Identify which cell holds the provided text, then report its [x, y] central coordinate. 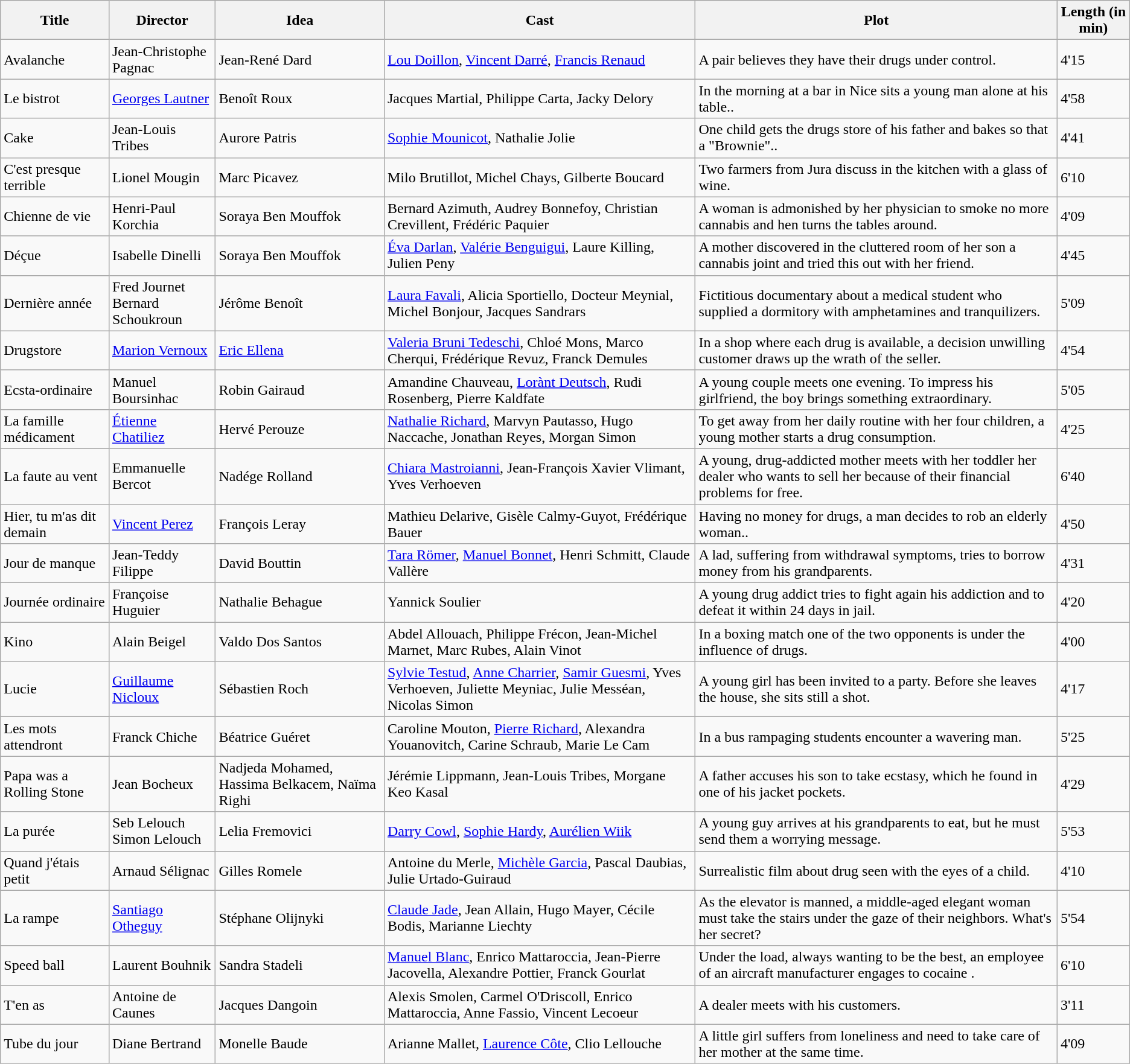
Eric Ellena [300, 350]
4'50 [1093, 524]
5'25 [1093, 736]
Quand j'étais petit [55, 870]
Franck Chiche [162, 736]
La famille médicament [55, 428]
Kino [55, 642]
Amandine Chauveau, Lorànt Deutsch, Rudi Rosenberg, Pierre Kaldfate [540, 390]
Le bistrot [55, 99]
Director [162, 21]
4'41 [1093, 138]
Jérémie Lippmann, Jean-Louis Tribes, Morgane Keo Kasal [540, 784]
A young drug addict tries to fight again his addiction and to defeat it within 24 days in jail. [876, 602]
Lionel Mougin [162, 177]
A father accuses his son to take ecstasy, which he found in one of his jacket pockets. [876, 784]
In a boxing match one of the two opponents is under the influence of drugs. [876, 642]
T'en as [55, 1004]
Plot [876, 21]
Valdo Dos Santos [300, 642]
Nadjeda Mohamed, Hassima Belkacem, Naïma Righi [300, 784]
Antoine du Merle, Michèle Garcia, Pascal Daubias, Julie Urtado-Guiraud [540, 870]
Georges Lautner [162, 99]
Ecsta-ordinaire [55, 390]
Gilles Romele [300, 870]
Jean Bocheux [162, 784]
Tube du jour [55, 1044]
Seb LelouchSimon Lelouch [162, 832]
Jacques Dangoin [300, 1004]
5'05 [1093, 390]
Mathieu Delarive, Gisèle Calmy-Guyot, Frédérique Bauer [540, 524]
Lou Doillon, Vincent Darré, Francis Renaud [540, 59]
Jérôme Benoît [300, 303]
Sandra Stadeli [300, 966]
Drugstore [55, 350]
Nathalie Behague [300, 602]
Jacques Martial, Philippe Carta, Jacky Delory [540, 99]
Tara Römer, Manuel Bonnet, Henri Schmitt, Claude Vallère [540, 564]
La purée [55, 832]
Fred JournetBernard Schoukroun [162, 303]
Bernard Azimuth, Audrey Bonnefoy, Christian Crevillent, Frédéric Paquier [540, 216]
Valeria Bruni Tedeschi, Chloé Mons, Marco Cherqui, Frédérique Revuz, Franck Demules [540, 350]
A lad, suffering from withdrawal symptoms, tries to borrow money from his grandparents. [876, 564]
Robin Gairaud [300, 390]
Manuel Blanc, Enrico Mattaroccia, Jean-Pierre Jacovella, Alexandre Pottier, Franck Gourlat [540, 966]
4'54 [1093, 350]
Claude Jade, Jean Allain, Hugo Mayer, Cécile Bodis, Marianne Liechty [540, 918]
Lucie [55, 689]
Avalanche [55, 59]
A woman is admonished by her physician to smoke no more cannabis and hen turns the tables around. [876, 216]
6'40 [1093, 476]
Papa was a Rolling Stone [55, 784]
In a shop where each drug is available, a decision unwilling customer draws up the wrath of the seller. [876, 350]
4'17 [1093, 689]
Chienne de vie [55, 216]
La rampe [55, 918]
Fictitious documentary about a medical student who supplied a dormitory with amphetamines and tranquilizers. [876, 303]
4'25 [1093, 428]
Françoise Huguier [162, 602]
Surrealistic film about drug seen with the eyes of a child. [876, 870]
As the elevator is manned, a middle-aged elegant woman must take the stairs under the gaze of their neighbors. What's her secret? [876, 918]
Arianne Mallet, Laurence Côte, Clio Lellouche [540, 1044]
5'09 [1093, 303]
Milo Brutillot, Michel Chays, Gilberte Boucard [540, 177]
Benoît Roux [300, 99]
Having no money for drugs, a man decides to rob an elderly woman.. [876, 524]
A young girl has been invited to a party. Before she leaves the house, she sits still a shot. [876, 689]
Jean-Christophe Pagnac [162, 59]
4'15 [1093, 59]
Abdel Allouach, Philippe Frécon, Jean-Michel Marnet, Marc Rubes, Alain Vinot [540, 642]
François Leray [300, 524]
Arnaud Sélignac [162, 870]
Diane Bertrand [162, 1044]
Aurore Patris [300, 138]
Marion Vernoux [162, 350]
Hervé Perouze [300, 428]
Isabelle Dinelli [162, 256]
5'53 [1093, 832]
Idea [300, 21]
Nathalie Richard, Marvyn Pautasso, Hugo Naccache, Jonathan Reyes, Morgan Simon [540, 428]
A mother discovered in the cluttered room of her son a cannabis joint and tried this out with her friend. [876, 256]
Title [55, 21]
Laurent Bouhnik [162, 966]
4'10 [1093, 870]
C'est presque terrible [55, 177]
4'29 [1093, 784]
Caroline Mouton, Pierre Richard, Alexandra Youanovitch, Carine Schraub, Marie Le Cam [540, 736]
Monelle Baude [300, 1044]
Alexis Smolen, Carmel O'Driscoll, Enrico Mattaroccia, Anne Fassio, Vincent Lecoeur [540, 1004]
A young guy arrives at his grandparents to eat, but he must send them a worrying message. [876, 832]
Length (in min) [1093, 21]
Emmanuelle Bercot [162, 476]
Dernière année [55, 303]
Nadége Rolland [300, 476]
Les mots attendront [55, 736]
Santiago Otheguy [162, 918]
Lelia Fremovici [300, 832]
Éva Darlan, Valérie Benguigui, Laure Killing, Julien Peny [540, 256]
4'58 [1093, 99]
Sébastien Roch [300, 689]
Speed ball [55, 966]
Alain Beigel [162, 642]
A dealer meets with his customers. [876, 1004]
Jean-René Dard [300, 59]
Laura Favali, Alicia Sportiello, Docteur Meynial, Michel Bonjour, Jacques Sandrars [540, 303]
Béatrice Guéret [300, 736]
Yannick Soulier [540, 602]
Jean-Louis Tribes [162, 138]
Guillaume Nicloux [162, 689]
3'11 [1093, 1004]
Henri-Paul Korchia [162, 216]
To get away from her daily routine with her four children, a young mother starts a drug consumption. [876, 428]
Cake [55, 138]
A young couple meets one evening. To impress his girlfriend, the boy brings something extraordinary. [876, 390]
In the morning at a bar in Nice sits a young man alone at his table.. [876, 99]
5'54 [1093, 918]
Étienne Chatiliez [162, 428]
Chiara Mastroianni, Jean-François Xavier Vlimant, Yves Verhoeven [540, 476]
Under the load, always wanting to be the best, an employee of an aircraft manufacturer engages to cocaine . [876, 966]
Hier, tu m'as dit demain [55, 524]
4'00 [1093, 642]
Sylvie Testud, Anne Charrier, Samir Guesmi, Yves Verhoeven, Juliette Meyniac, Julie Messéan, Nicolas Simon [540, 689]
Marc Picavez [300, 177]
4'45 [1093, 256]
Manuel Boursinhac [162, 390]
Stéphane Olijnyki [300, 918]
David Bouttin [300, 564]
Jean-Teddy Filippe [162, 564]
A little girl suffers from loneliness and need to take care of her mother at the same time. [876, 1044]
Cast [540, 21]
Darry Cowl, Sophie Hardy, Aurélien Wiik [540, 832]
Antoine de Caunes [162, 1004]
Sophie Mounicot, Nathalie Jolie [540, 138]
A young, drug-addicted mother meets with her toddler her dealer who wants to sell her because of their financial problems for free. [876, 476]
Journée ordinaire [55, 602]
One child gets the drugs store of his father and bakes so that a "Brownie".. [876, 138]
La faute au vent [55, 476]
4'20 [1093, 602]
A pair believes they have their drugs under control. [876, 59]
Jour de manque [55, 564]
4'31 [1093, 564]
Two farmers from Jura discuss in the kitchen with a glass of wine. [876, 177]
In a bus rampaging students encounter a wavering man. [876, 736]
Vincent Perez [162, 524]
Déçue [55, 256]
